Detect which cell encompasses the target text, then output its (X, Y) center coordinate. 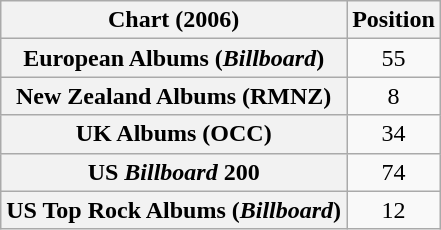
Chart (2006) (174, 20)
New Zealand Albums (RMNZ) (174, 96)
12 (394, 210)
74 (394, 172)
US Billboard 200 (174, 172)
34 (394, 134)
55 (394, 58)
US Top Rock Albums (Billboard) (174, 210)
UK Albums (OCC) (174, 134)
Position (394, 20)
8 (394, 96)
European Albums (Billboard) (174, 58)
